For the text-containing cell, return its midpoint in [X, Y] coordinate format. 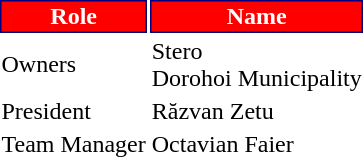
Stero Dorohoi Municipality [256, 64]
Răzvan Zetu [256, 111]
Name [256, 16]
President [74, 111]
Role [74, 16]
Owners [74, 64]
